Find where the given text appears and provide that cell's center as (x, y) coordinate. 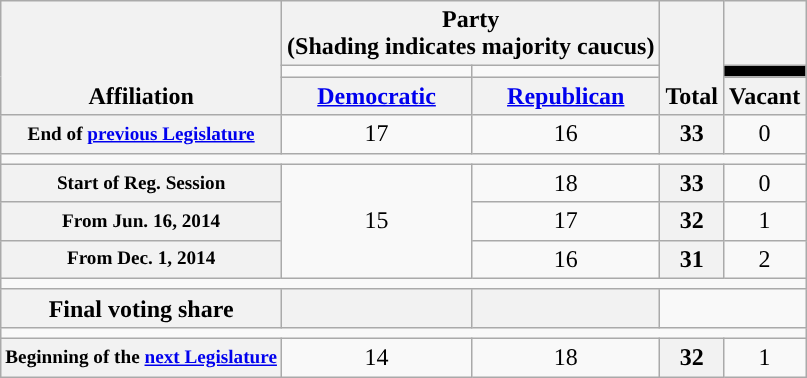
15 (377, 221)
2 (764, 259)
Democratic (377, 96)
Total (692, 58)
End of previous Legislature (142, 134)
From Jun. 16, 2014 (142, 221)
31 (692, 259)
14 (377, 357)
Vacant (764, 96)
Start of Reg. Session (142, 183)
Republican (566, 96)
From Dec. 1, 2014 (142, 259)
Beginning of the next Legislature (142, 357)
Party (Shading indicates majority caucus) (471, 34)
Final voting share (142, 308)
Affiliation (142, 58)
